From the cell containing the given text, extract its center point as [X, Y] coordinate. 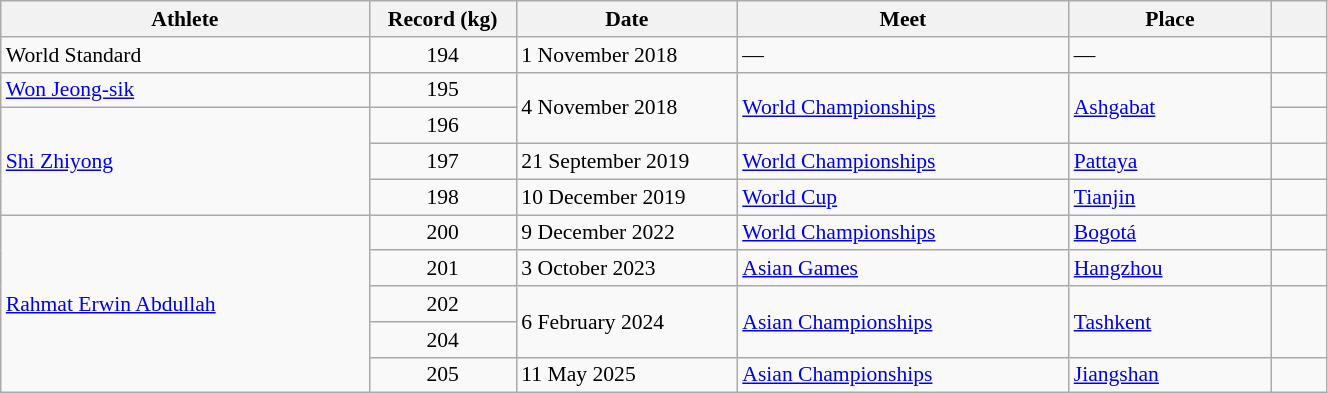
World Cup [902, 197]
205 [442, 375]
201 [442, 269]
Rahmat Erwin Abdullah [185, 304]
204 [442, 340]
4 November 2018 [626, 108]
Date [626, 19]
Place [1170, 19]
Ashgabat [1170, 108]
Shi Zhiyong [185, 162]
197 [442, 162]
Pattaya [1170, 162]
198 [442, 197]
Hangzhou [1170, 269]
1 November 2018 [626, 55]
21 September 2019 [626, 162]
9 December 2022 [626, 233]
11 May 2025 [626, 375]
World Standard [185, 55]
Jiangshan [1170, 375]
196 [442, 126]
Bogotá [1170, 233]
195 [442, 90]
6 February 2024 [626, 322]
200 [442, 233]
Asian Games [902, 269]
3 October 2023 [626, 269]
194 [442, 55]
Won Jeong-sik [185, 90]
Tianjin [1170, 197]
Meet [902, 19]
202 [442, 304]
Record (kg) [442, 19]
Tashkent [1170, 322]
Athlete [185, 19]
10 December 2019 [626, 197]
